For the text-containing cell, return its midpoint in (x, y) coordinate format. 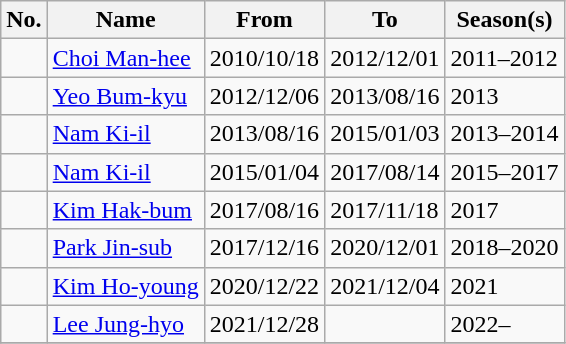
To (385, 20)
2011–2012 (504, 58)
2021/12/04 (385, 286)
2012/12/06 (264, 96)
2010/10/18 (264, 58)
Kim Ho-young (126, 286)
From (264, 20)
2021 (504, 286)
2015/01/04 (264, 172)
2015/01/03 (385, 134)
Kim Hak-bum (126, 210)
2013 (504, 96)
2022– (504, 324)
2018–2020 (504, 248)
Season(s) (504, 20)
Park Jin-sub (126, 248)
Name (126, 20)
2021/12/28 (264, 324)
2017/08/14 (385, 172)
2020/12/01 (385, 248)
2012/12/01 (385, 58)
Choi Man-hee (126, 58)
No. (24, 20)
2017/12/16 (264, 248)
Yeo Bum-kyu (126, 96)
2017 (504, 210)
2020/12/22 (264, 286)
2017/11/18 (385, 210)
2015–2017 (504, 172)
Lee Jung-hyo (126, 324)
2017/08/16 (264, 210)
2013–2014 (504, 134)
